Capture the cell that displays the provided text and extract its [x, y] central coordinate. 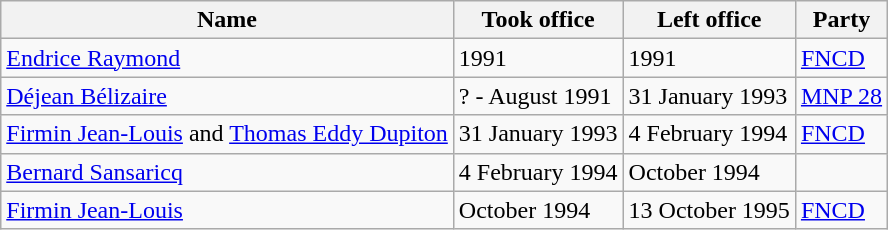
Party [841, 20]
Took office [538, 20]
Endrice Raymond [228, 58]
Déjean Bélizaire [228, 96]
Firmin Jean-Louis [228, 210]
MNP 28 [841, 96]
Bernard Sansaricq [228, 172]
Firmin Jean-Louis and Thomas Eddy Dupiton [228, 134]
Left office [709, 20]
13 October 1995 [709, 210]
? - August 1991 [538, 96]
Name [228, 20]
